Locate the cell with the specified text and output its (X, Y) center coordinate. 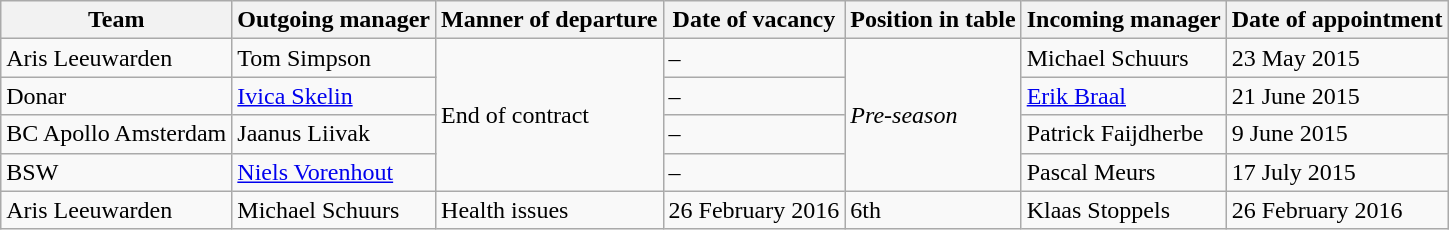
Incoming manager (1124, 20)
Jaanus Liivak (334, 134)
Health issues (550, 210)
23 May 2015 (1337, 58)
21 June 2015 (1337, 96)
Pascal Meurs (1124, 172)
Patrick Faijdherbe (1124, 134)
BC Apollo Amsterdam (116, 134)
Ivica Skelin (334, 96)
Outgoing manager (334, 20)
Tom Simpson (334, 58)
Donar (116, 96)
6th (933, 210)
Date of vacancy (754, 20)
9 June 2015 (1337, 134)
Manner of departure (550, 20)
BSW (116, 172)
Position in table (933, 20)
Date of appointment (1337, 20)
Team (116, 20)
17 July 2015 (1337, 172)
Pre-season (933, 115)
Erik Braal (1124, 96)
End of contract (550, 115)
Niels Vorenhout (334, 172)
Klaas Stoppels (1124, 210)
